Determine the [X, Y] coordinate at the center of the cell enclosing the given text.  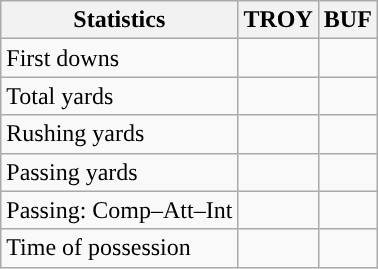
TROY [278, 20]
Statistics [120, 20]
Passing yards [120, 172]
Passing: Comp–Att–Int [120, 210]
BUF [348, 20]
Rushing yards [120, 134]
Time of possession [120, 248]
Total yards [120, 96]
First downs [120, 58]
